Scan for the cell matching the given text and deliver its [X, Y] coordinate at center. 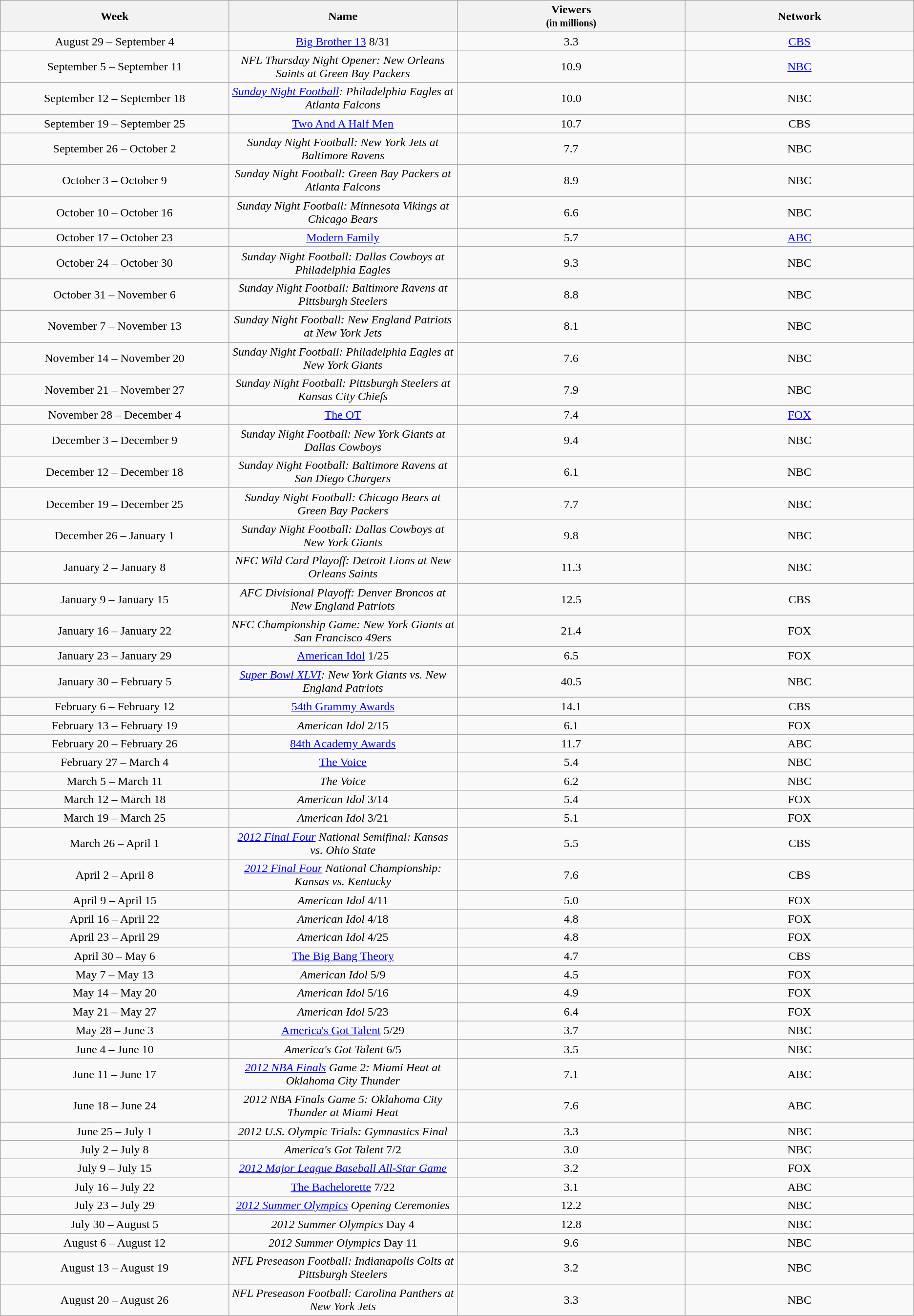
NFL Preseason Football: Carolina Panthers at New York Jets [343, 1299]
Sunday Night Football: New York Giants at Dallas Cowboys [343, 441]
4.9 [571, 993]
Sunday Night Football: Minnesota Vikings at Chicago Bears [343, 212]
August 29 – September 4 [115, 42]
April 23 – April 29 [115, 937]
September 5 – September 11 [115, 66]
9.4 [571, 441]
2012 U.S. Olympic Trials: Gymnastics Final [343, 1131]
8.8 [571, 294]
Sunday Night Football: Dallas Cowboys at New York Giants [343, 535]
July 16 – July 22 [115, 1187]
21.4 [571, 631]
Modern Family [343, 237]
3.7 [571, 1030]
December 12 – December 18 [115, 472]
June 11 – June 17 [115, 1074]
NFC Championship Game: New York Giants at San Francisco 49ers [343, 631]
NFL Thursday Night Opener: New Orleans Saints at Green Bay Packers [343, 66]
14.1 [571, 706]
6.2 [571, 781]
May 21 – May 27 [115, 1012]
American Idol 1/25 [343, 656]
February 27 – March 4 [115, 762]
May 14 – May 20 [115, 993]
8.9 [571, 181]
February 6 – February 12 [115, 706]
July 2 – July 8 [115, 1150]
Sunday Night Football: New York Jets at Baltimore Ravens [343, 149]
October 24 – October 30 [115, 263]
5.1 [571, 818]
March 26 – April 1 [115, 843]
November 14 – November 20 [115, 358]
May 7 – May 13 [115, 975]
2012 Summer Olympics Day 4 [343, 1224]
September 12 – September 18 [115, 99]
AFC Divisional Playoff: Denver Broncos at New England Patriots [343, 599]
Sunday Night Football: Baltimore Ravens at Pittsburgh Steelers [343, 294]
3.1 [571, 1187]
February 20 – February 26 [115, 743]
American Idol 4/25 [343, 937]
4.5 [571, 975]
January 30 – February 5 [115, 681]
2012 Final Four National Championship: Kansas vs. Kentucky [343, 875]
June 4 – June 10 [115, 1049]
American Idol 2/15 [343, 725]
10.0 [571, 99]
January 9 – January 15 [115, 599]
Name [343, 17]
6.5 [571, 656]
Sunday Night Football: Chicago Bears at Green Bay Packers [343, 504]
August 6 – August 12 [115, 1243]
10.9 [571, 66]
August 13 – August 19 [115, 1268]
America's Got Talent 6/5 [343, 1049]
7.9 [571, 390]
3.0 [571, 1150]
7.1 [571, 1074]
Sunday Night Football: Baltimore Ravens at San Diego Chargers [343, 472]
2012 NBA Finals Game 2: Miami Heat at Oklahoma City Thunder [343, 1074]
American Idol 5/9 [343, 975]
3.5 [571, 1049]
Week [115, 17]
Super Bowl XLVI: New York Giants vs. New England Patriots [343, 681]
Big Brother 13 8/31 [343, 42]
9.8 [571, 535]
2012 NBA Finals Game 5: Oklahoma City Thunder at Miami Heat [343, 1106]
11.7 [571, 743]
American Idol 3/14 [343, 800]
November 7 – November 13 [115, 326]
American Idol 3/21 [343, 818]
7.4 [571, 415]
January 16 – January 22 [115, 631]
September 19 – September 25 [115, 124]
December 3 – December 9 [115, 441]
December 19 – December 25 [115, 504]
Viewers(in millions) [571, 17]
5.5 [571, 843]
The Bachelorette 7/22 [343, 1187]
Network [800, 17]
America's Got Talent 7/2 [343, 1150]
8.1 [571, 326]
5.7 [571, 237]
April 16 – April 22 [115, 919]
NFC Wild Card Playoff: Detroit Lions at New Orleans Saints [343, 568]
October 3 – October 9 [115, 181]
March 12 – March 18 [115, 800]
May 28 – June 3 [115, 1030]
July 30 – August 5 [115, 1224]
2012 Summer Olympics Day 11 [343, 1243]
March 19 – March 25 [115, 818]
December 26 – January 1 [115, 535]
9.3 [571, 263]
40.5 [571, 681]
America's Got Talent 5/29 [343, 1030]
January 2 – January 8 [115, 568]
November 21 – November 27 [115, 390]
June 25 – July 1 [115, 1131]
American Idol 4/11 [343, 900]
September 26 – October 2 [115, 149]
American Idol 5/23 [343, 1012]
Sunday Night Football: Dallas Cowboys at Philadelphia Eagles [343, 263]
12.8 [571, 1224]
84th Academy Awards [343, 743]
April 2 – April 8 [115, 875]
October 10 – October 16 [115, 212]
Sunday Night Football: Philadelphia Eagles at New York Giants [343, 358]
American Idol 4/18 [343, 919]
NFL Preseason Football: Indianapolis Colts at Pittsburgh Steelers [343, 1268]
January 23 – January 29 [115, 656]
2012 Final Four National Semifinal: Kansas vs. Ohio State [343, 843]
October 31 – November 6 [115, 294]
June 18 – June 24 [115, 1106]
10.7 [571, 124]
The OT [343, 415]
October 17 – October 23 [115, 237]
11.3 [571, 568]
4.7 [571, 956]
American Idol 5/16 [343, 993]
July 23 – July 29 [115, 1206]
April 30 – May 6 [115, 956]
12.2 [571, 1206]
July 9 – July 15 [115, 1168]
Sunday Night Football: New England Patriots at New York Jets [343, 326]
March 5 – March 11 [115, 781]
Sunday Night Football: Pittsburgh Steelers at Kansas City Chiefs [343, 390]
April 9 – April 15 [115, 900]
Sunday Night Football: Philadelphia Eagles at Atlanta Falcons [343, 99]
9.6 [571, 1243]
Sunday Night Football: Green Bay Packers at Atlanta Falcons [343, 181]
November 28 – December 4 [115, 415]
The Big Bang Theory [343, 956]
12.5 [571, 599]
2012 Major League Baseball All-Star Game [343, 1168]
February 13 – February 19 [115, 725]
6.6 [571, 212]
5.0 [571, 900]
54th Grammy Awards [343, 706]
6.4 [571, 1012]
August 20 – August 26 [115, 1299]
Two And A Half Men [343, 124]
2012 Summer Olympics Opening Ceremonies [343, 1206]
